Capture the cell that displays the provided text and extract its [x, y] central coordinate. 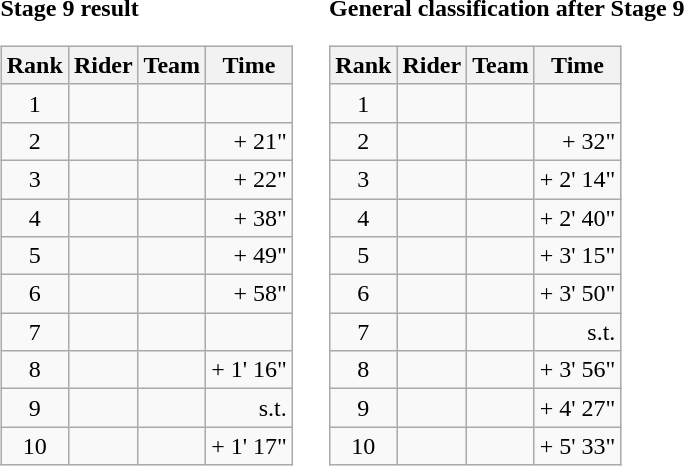
+ 22" [250, 179]
+ 1' 17" [250, 446]
+ 32" [578, 141]
+ 3' 50" [578, 294]
+ 2' 40" [578, 217]
+ 21" [250, 141]
+ 1' 16" [250, 370]
+ 38" [250, 217]
+ 49" [250, 256]
+ 3' 15" [578, 256]
+ 58" [250, 294]
+ 5' 33" [578, 446]
+ 3' 56" [578, 370]
+ 2' 14" [578, 179]
+ 4' 27" [578, 408]
